Find where the given text appears and provide that cell's center as (x, y) coordinate. 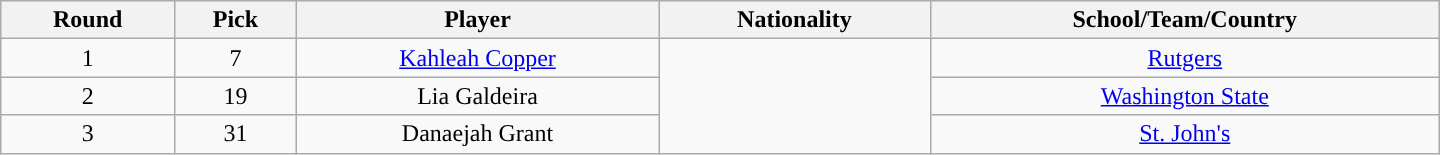
Kahleah Copper (477, 58)
2 (88, 96)
Nationality (795, 20)
Player (477, 20)
3 (88, 134)
19 (236, 96)
St. John's (1184, 134)
Pick (236, 20)
Washington State (1184, 96)
31 (236, 134)
Danaejah Grant (477, 134)
1 (88, 58)
Round (88, 20)
7 (236, 58)
Rutgers (1184, 58)
Lia Galdeira (477, 96)
School/Team/Country (1184, 20)
